Detect which cell encompasses the target text, then output its (x, y) center coordinate. 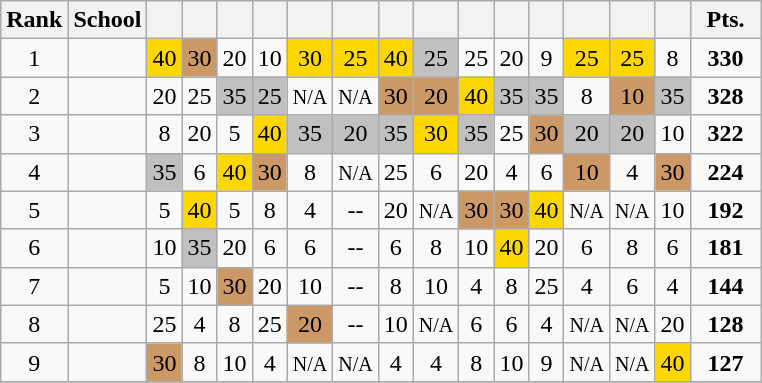
3 (34, 134)
192 (726, 210)
Rank (34, 20)
224 (726, 172)
7 (34, 286)
Pts. (726, 20)
328 (726, 96)
144 (726, 286)
School (108, 20)
322 (726, 134)
2 (34, 96)
330 (726, 58)
128 (726, 324)
127 (726, 362)
1 (34, 58)
181 (726, 248)
